Detect which cell encompasses the target text, then output its (x, y) center coordinate. 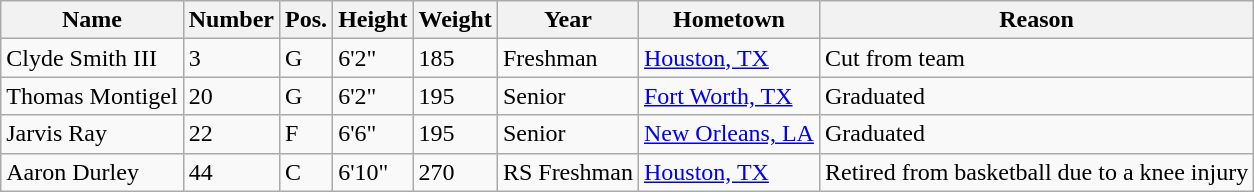
C (306, 172)
Reason (1036, 20)
Name (92, 20)
Height (373, 20)
44 (231, 172)
6'10" (373, 172)
Retired from basketball due to a knee injury (1036, 172)
Pos. (306, 20)
New Orleans, LA (728, 134)
3 (231, 58)
Fort Worth, TX (728, 96)
185 (455, 58)
Freshman (568, 58)
F (306, 134)
Aaron Durley (92, 172)
Number (231, 20)
Hometown (728, 20)
Thomas Montigel (92, 96)
Cut from team (1036, 58)
270 (455, 172)
Year (568, 20)
6'6" (373, 134)
Jarvis Ray (92, 134)
Weight (455, 20)
RS Freshman (568, 172)
22 (231, 134)
Clyde Smith III (92, 58)
20 (231, 96)
